Extract the (X, Y) coordinate from the center of the cell holding the provided text.  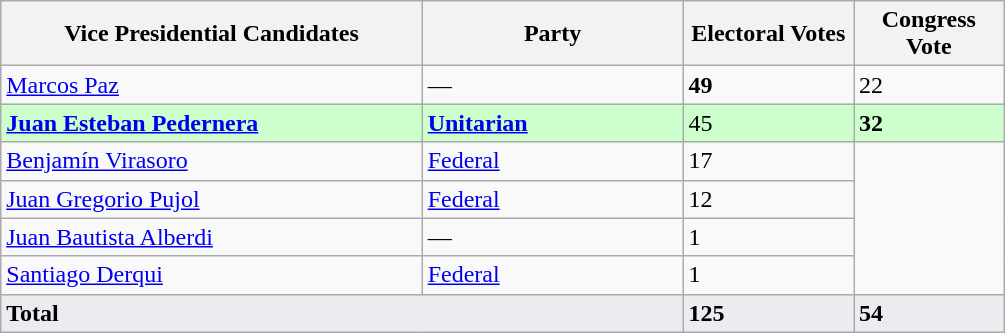
Congress Vote (930, 34)
Juan Bautista Alberdi (212, 237)
Party (552, 34)
Electoral Votes (768, 34)
Juan Esteban Pedernera (212, 123)
Total (342, 313)
Vice Presidential Candidates (212, 34)
125 (768, 313)
45 (768, 123)
22 (930, 85)
32 (930, 123)
Santiago Derqui (212, 275)
Marcos Paz (212, 85)
49 (768, 85)
17 (768, 161)
Unitarian (552, 123)
54 (930, 313)
12 (768, 199)
Juan Gregorio Pujol (212, 199)
Benjamín Virasoro (212, 161)
